Capture the cell that displays the provided text and extract its [X, Y] central coordinate. 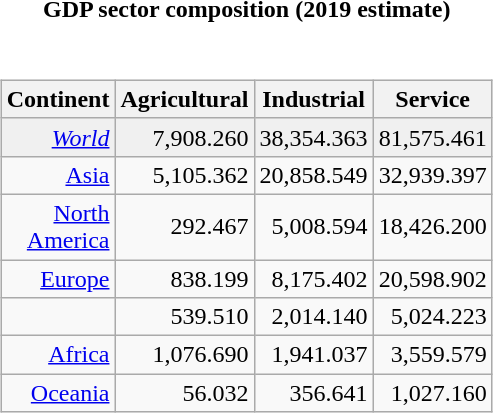
Agricultural [184, 99]
356.641 [314, 393]
20,858.549 [314, 175]
1,941.037 [314, 355]
838.199 [184, 279]
32,939.397 [432, 175]
292.467 [184, 226]
Africa [58, 355]
Oceania [58, 393]
18,426.200 [432, 226]
North America [58, 226]
Continent [58, 99]
20,598.902 [432, 279]
81,575.461 [432, 137]
World [58, 137]
8,175.402 [314, 279]
5,008.594 [314, 226]
2,014.140 [314, 317]
38,354.363 [314, 137]
Asia [58, 175]
1,076.690 [184, 355]
7,908.260 [184, 137]
3,559.579 [432, 355]
5,105.362 [184, 175]
539.510 [184, 317]
Service [432, 99]
56.032 [184, 393]
Europe [58, 279]
1,027.160 [432, 393]
Industrial [314, 99]
5,024.223 [432, 317]
